Pinpoint the cell where the given text exists, returning its (X, Y) midpoint coordinate. 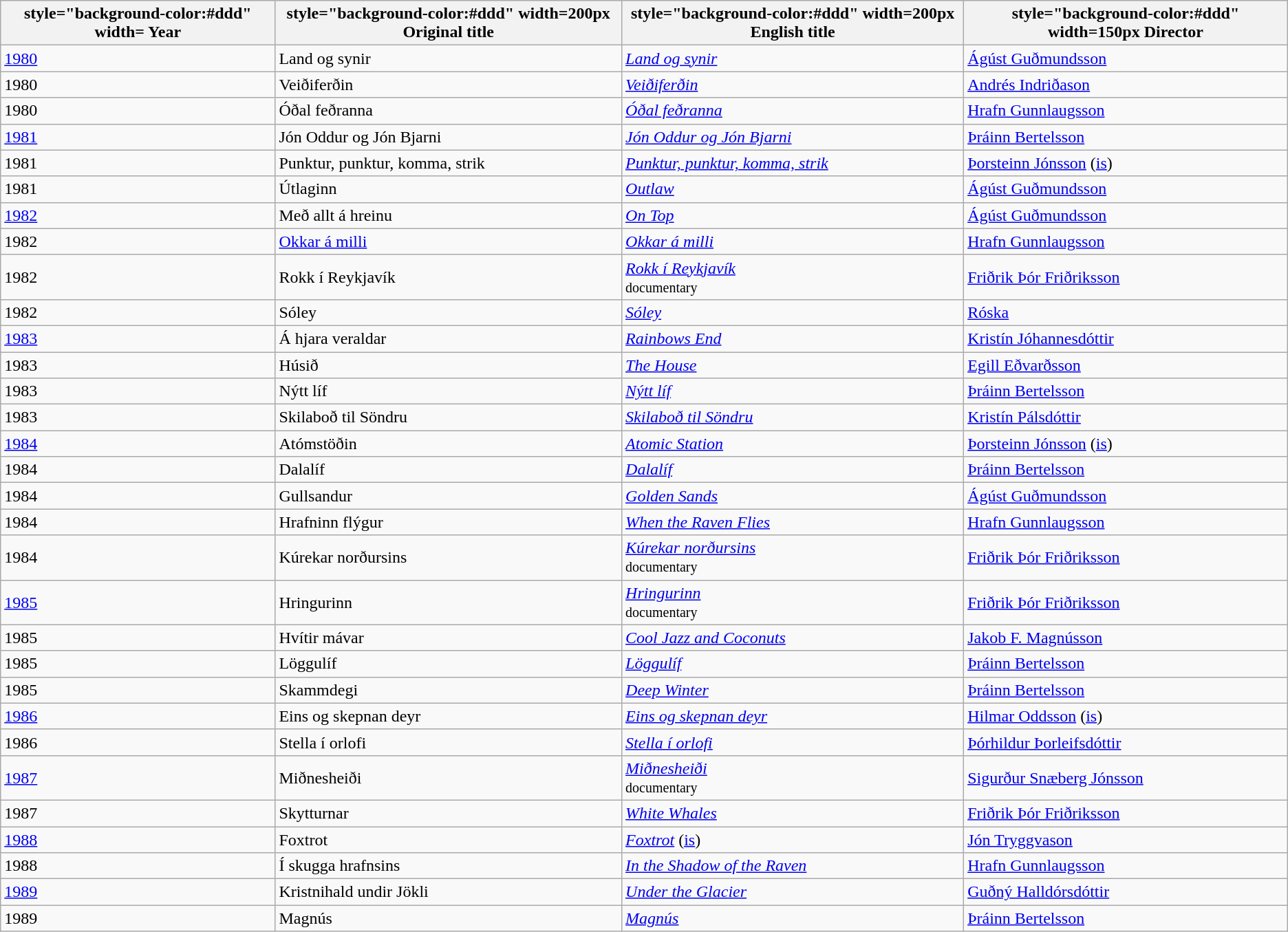
Jakob F. Magnússon (1126, 638)
On Top (793, 215)
Kristnihald undir Jökli (449, 892)
Foxtrot (449, 840)
Hrafninn flýgur (449, 522)
style="background-color:#ddd" width= Year (138, 23)
Egill Eðvarðsson (1126, 365)
Hringurinndocumentary (793, 603)
Útlaginn (449, 189)
Hilmar Oddsson (is) (1126, 716)
Deep Winter (793, 690)
Rokk í Reykjavík (449, 277)
Kúrekar norðursins (449, 557)
Skammdegi (449, 690)
White Whales (793, 813)
Atómstöðin (449, 444)
Jón Tryggvason (1126, 840)
Kristín Jóhannesdóttir (1126, 338)
Á hjara veraldar (449, 338)
Foxtrot (is) (793, 840)
The House (793, 365)
Outlaw (793, 189)
Hvítir mávar (449, 638)
Þórhildur Þorleifsdóttir (1126, 742)
Golden Sands (793, 496)
Róska (1126, 312)
Guðný Halldórsdóttir (1126, 892)
Rokk í Reykjavíkdocumentary (793, 277)
Með allt á hreinu (449, 215)
Gullsandur (449, 496)
Í skugga hrafnsins (449, 866)
When the Raven Flies (793, 522)
Cool Jazz and Coconuts (793, 638)
Atomic Station (793, 444)
style="background-color:#ddd" width=200px English title (793, 23)
Kristín Pálsdóttir (1126, 418)
Kúrekar norðursinsdocumentary (793, 557)
Miðnesheiðidocumentary (793, 777)
Miðnesheiði (449, 777)
Rainbows End (793, 338)
style="background-color:#ddd" width=150px Director (1126, 23)
Skytturnar (449, 813)
Húsið (449, 365)
style="background-color:#ddd" width=200px Original title (449, 23)
Sigurður Snæberg Jónsson (1126, 777)
Andrés Indriðason (1126, 85)
Hringurinn (449, 603)
In the Shadow of the Raven (793, 866)
Under the Glacier (793, 892)
